Find where the given text appears and provide that cell's center as [X, Y] coordinate. 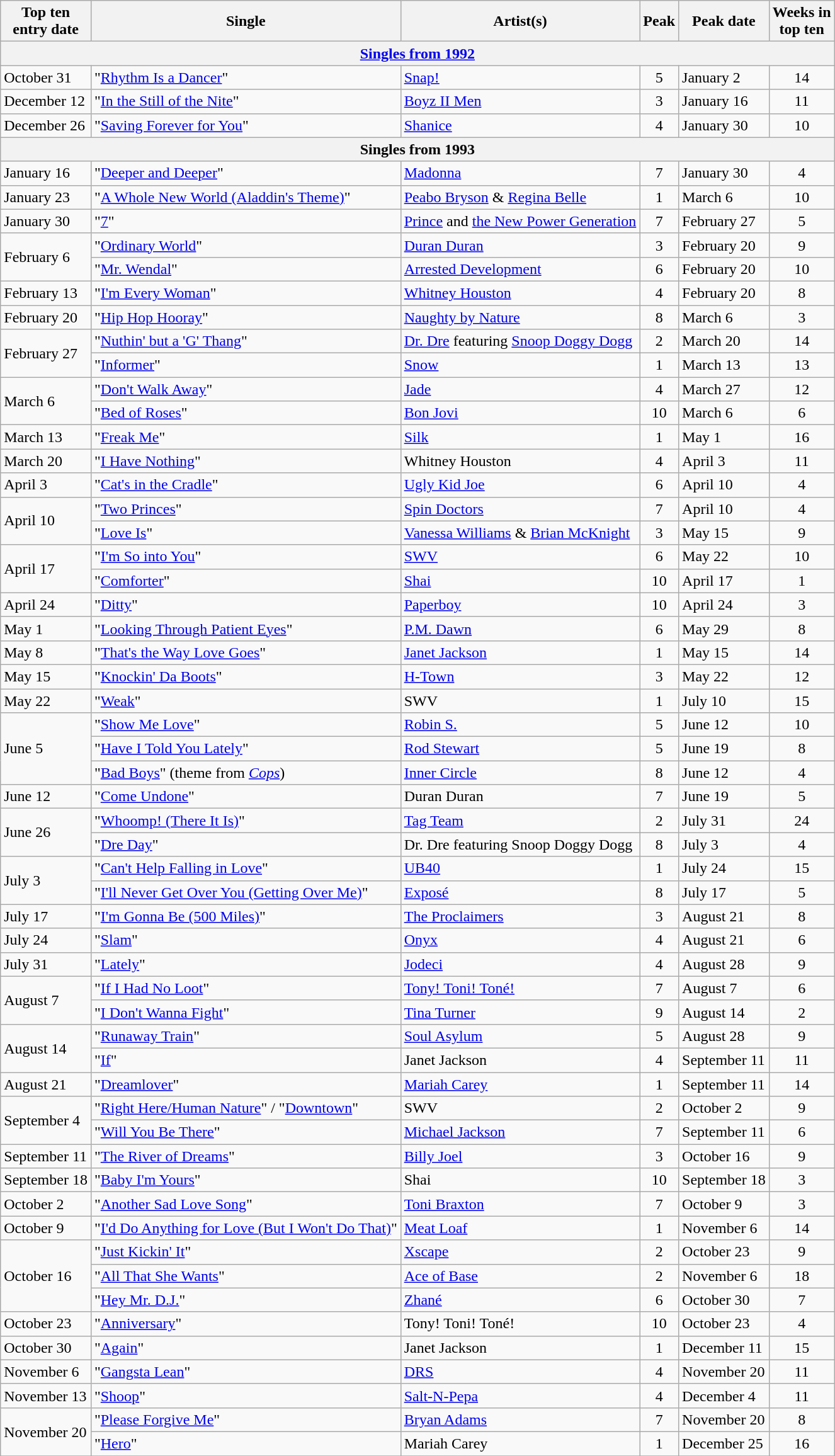
"The River of Dreams" [246, 1156]
"Hey Mr. D.J." [246, 1300]
"Comforter" [246, 581]
March 27 [724, 389]
December 4 [724, 1396]
"A Whole New World (Aladdin's Theme)" [246, 197]
January 23 [46, 197]
Spin Doctors [520, 509]
Rod Stewart [520, 749]
"Saving Forever for You" [246, 125]
Ace of Base [520, 1276]
Peabo Bryson & Regina Belle [520, 197]
Prince and the New Power Generation [520, 221]
"Bad Boys" (theme from Cops) [246, 773]
Shanice [520, 125]
December 26 [46, 125]
Bon Jovi [520, 413]
Naughty by Nature [520, 317]
"All That She Wants" [246, 1276]
Artist(s) [520, 21]
Tag Team [520, 821]
Toni Braxton [520, 1204]
"Hero" [246, 1443]
"Please Forgive Me" [246, 1419]
"Dreamlover" [246, 1084]
"Right Here/Human Nature" / "Downtown" [246, 1108]
"I Don't Wanna Fight" [246, 1012]
Snap! [520, 77]
June 5 [46, 749]
"Love Is" [246, 533]
"I'm Every Woman" [246, 293]
December 12 [46, 101]
Boyz II Men [520, 101]
"Baby I'm Yours" [246, 1180]
H-Town [520, 676]
"That's the Way Love Goes" [246, 652]
Salt-N-Pepa [520, 1396]
"Come Undone" [246, 797]
Jade [520, 389]
Zhané [520, 1300]
Peak [659, 21]
"Whoomp! (There It Is)" [246, 821]
"Anniversary" [246, 1324]
Xscape [520, 1252]
Inner Circle [520, 773]
September 4 [46, 1120]
"Cat's in the Cradle" [246, 485]
December 11 [724, 1348]
"Hip Hop Hooray" [246, 317]
"I'll Never Get Over You (Getting Over Me)" [246, 892]
"Can't Help Falling in Love" [246, 868]
Paperboy [520, 605]
"Have I Told You Lately" [246, 749]
Michael Jackson [520, 1132]
"I Have Nothing" [246, 461]
Single [246, 21]
Singles from 1992 [417, 54]
UB40 [520, 868]
"Two Princes" [246, 509]
"Slam" [246, 940]
July 10 [724, 701]
"Weak" [246, 701]
"Another Sad Love Song" [246, 1204]
Robin S. [520, 725]
Tina Turner [520, 1012]
"Deeper and Deeper" [246, 173]
P.M. Dawn [520, 628]
May 8 [46, 652]
May 29 [724, 628]
"Ditty" [246, 605]
"Will You Be There" [246, 1132]
"Gangsta Lean" [246, 1372]
"Nuthin' but a 'G' Thang" [246, 341]
"Just Kickin' It" [246, 1252]
Arrested Development [520, 269]
"Mr. Wendal" [246, 269]
Weeks intop ten [802, 21]
Soul Asylum [520, 1036]
"Looking Through Patient Eyes" [246, 628]
Silk [520, 437]
"Again" [246, 1348]
"Freak Me" [246, 437]
Vanessa Williams & Brian McKnight [520, 533]
June 26 [46, 833]
"Shoop" [246, 1396]
13 [802, 365]
February 13 [46, 293]
Top tenentry date [46, 21]
Peak date [724, 21]
Madonna [520, 173]
24 [802, 821]
"7" [246, 221]
"Runaway Train" [246, 1036]
Singles from 1993 [417, 149]
Billy Joel [520, 1156]
"Informer" [246, 365]
"Ordinary World" [246, 245]
DRS [520, 1372]
"Bed of Roses" [246, 413]
"I'm Gonna Be (500 Miles)" [246, 916]
Bryan Adams [520, 1419]
18 [802, 1276]
"Don't Walk Away" [246, 389]
January 2 [724, 77]
December 25 [724, 1443]
February 6 [46, 257]
Meat Loaf [520, 1228]
"If" [246, 1060]
"Dre Day" [246, 845]
Exposé [520, 892]
"In the Still of the Nite" [246, 101]
Jodeci [520, 964]
"If I Had No Loot" [246, 988]
"Show Me Love" [246, 725]
"I'd Do Anything for Love (But I Won't Do That)" [246, 1228]
Ugly Kid Joe [520, 485]
November 13 [46, 1396]
Onyx [520, 940]
The Proclaimers [520, 916]
Snow [520, 365]
"Knockin' Da Boots" [246, 676]
October 31 [46, 77]
"Rhythm Is a Dancer" [246, 77]
"I'm So into You" [246, 557]
"Lately" [246, 964]
